Search for the cell housing the specified text and yield its [x, y] center coordinate. 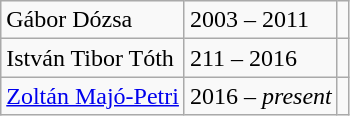
István Tibor Tóth [93, 58]
2016 – present [260, 96]
2003 – 2011 [260, 20]
Gábor Dózsa [93, 20]
211 – 2016 [260, 58]
Zoltán Majó-Petri [93, 96]
